Detect which cell encompasses the target text, then output its (X, Y) center coordinate. 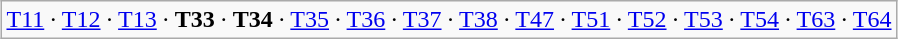
T11 · T12 · T13 · T33 · T34 · T35 · T36 · T37 · T38 · T47 · T51 · T52 · T53 · T54 · T63 · T64 (449, 20)
